Identify which cell holds the provided text, then report its [x, y] central coordinate. 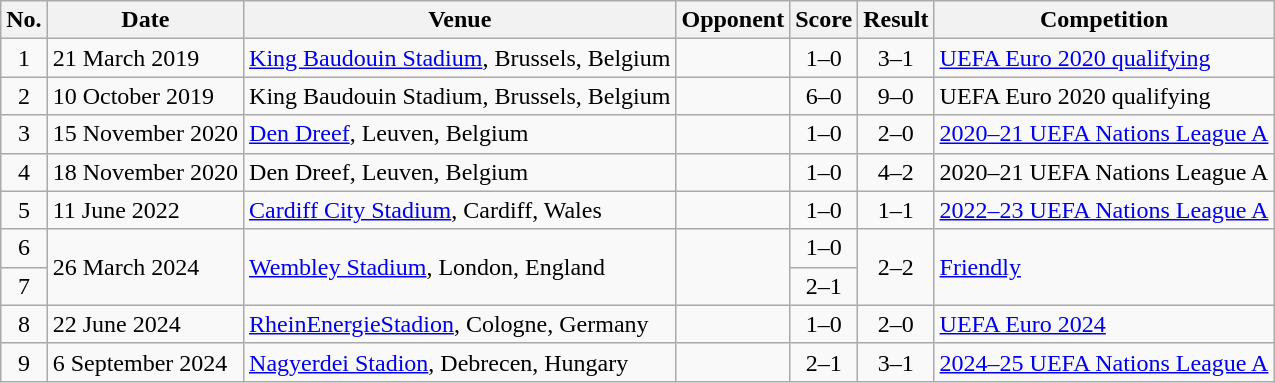
9 [24, 362]
1 [24, 58]
4–2 [896, 172]
UEFA Euro 2024 [1104, 324]
21 March 2019 [145, 58]
4 [24, 172]
Score [824, 20]
3 [24, 134]
Friendly [1104, 267]
Result [896, 20]
1–1 [896, 210]
Competition [1104, 20]
6 September 2024 [145, 362]
22 June 2024 [145, 324]
Nagyerdei Stadion, Debrecen, Hungary [460, 362]
No. [24, 20]
26 March 2024 [145, 267]
11 June 2022 [145, 210]
6 [24, 248]
Venue [460, 20]
15 November 2020 [145, 134]
2024–25 UEFA Nations League A [1104, 362]
6–0 [824, 96]
2022–23 UEFA Nations League A [1104, 210]
RheinEnergieStadion, Cologne, Germany [460, 324]
9–0 [896, 96]
2–2 [896, 267]
10 October 2019 [145, 96]
Date [145, 20]
Wembley Stadium, London, England [460, 267]
2 [24, 96]
5 [24, 210]
18 November 2020 [145, 172]
7 [24, 286]
Cardiff City Stadium, Cardiff, Wales [460, 210]
Opponent [733, 20]
8 [24, 324]
